Locate the cell with the specified text and output its (x, y) center coordinate. 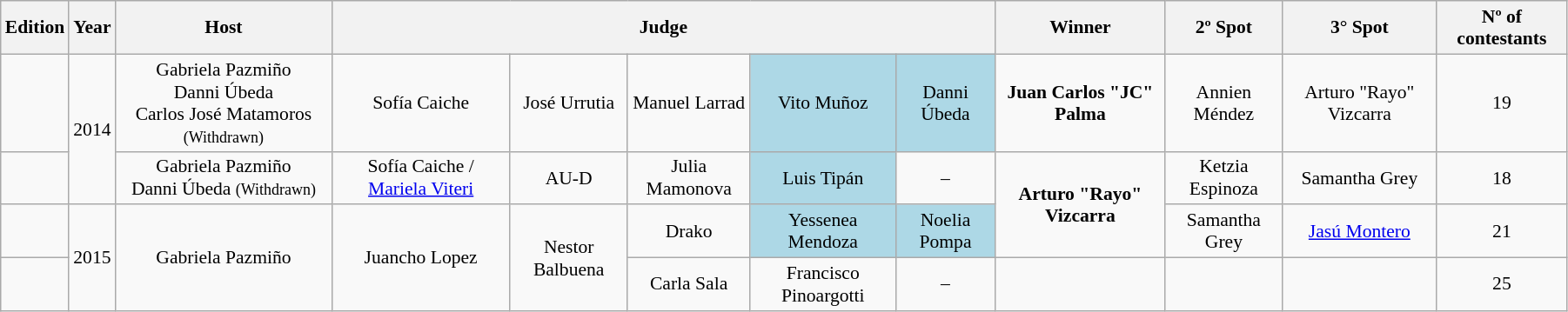
Manuel Larrad (689, 103)
Sofía Caiche (421, 103)
Nestor Balbuena (569, 258)
Francisco Pinoargotti (823, 285)
Year (92, 28)
José Urrutia (569, 103)
Gabriela Pazmiño (224, 258)
Danni Úbeda (946, 103)
2º Spot (1223, 28)
Jasú Montero (1359, 231)
Yessenea Mendoza (823, 231)
Gabriela PazmiñoDanni Úbeda (Withdrawn) (224, 177)
3° Spot (1359, 28)
Nº of contestants (1502, 28)
Host (224, 28)
Gabriela PazmiñoDanni ÚbedaCarlos José Matamoros (Withdrawn) (224, 103)
Luis Tipán (823, 177)
AU-D (569, 177)
25 (1502, 285)
21 (1502, 231)
19 (1502, 103)
2015 (92, 258)
Juancho Lopez (421, 258)
Juan Carlos "JC" Palma (1080, 103)
Sofía Caiche / Mariela Viteri (421, 177)
2014 (92, 129)
Drako (689, 231)
Noelia Pompa (946, 231)
Edition (35, 28)
Ketzia Espinoza (1223, 177)
Carla Sala (689, 285)
Judge (663, 28)
Julia Mamonova (689, 177)
18 (1502, 177)
Annien Méndez (1223, 103)
Vito Muñoz (823, 103)
Winner (1080, 28)
